Output the (x, y) coordinate of the center of the cell containing the given text.  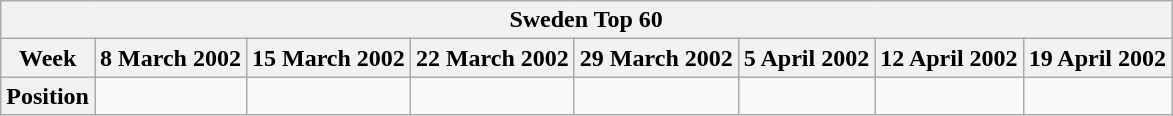
8 March 2002 (170, 58)
15 March 2002 (328, 58)
22 March 2002 (492, 58)
Week (48, 58)
5 April 2002 (806, 58)
Sweden Top 60 (586, 20)
19 April 2002 (1097, 58)
12 April 2002 (949, 58)
Position (48, 96)
29 March 2002 (656, 58)
